For the text-containing cell, return its midpoint in [x, y] coordinate format. 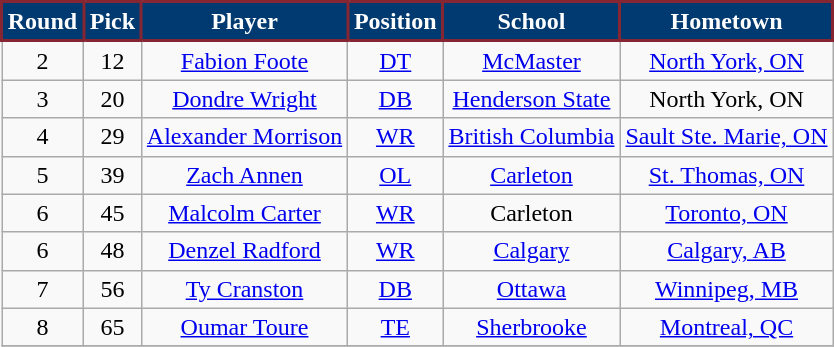
Hometown [726, 22]
48 [112, 251]
39 [112, 175]
Denzel Radford [244, 251]
Malcolm Carter [244, 213]
British Columbia [532, 137]
3 [43, 99]
Ty Cranston [244, 289]
45 [112, 213]
School [532, 22]
Toronto, ON [726, 213]
20 [112, 99]
OL [396, 175]
Fabion Foote [244, 60]
Calgary, AB [726, 251]
56 [112, 289]
2 [43, 60]
TE [396, 327]
7 [43, 289]
DT [396, 60]
29 [112, 137]
5 [43, 175]
65 [112, 327]
Oumar Toure [244, 327]
Ottawa [532, 289]
8 [43, 327]
Player [244, 22]
Zach Annen [244, 175]
Alexander Morrison [244, 137]
Dondre Wright [244, 99]
Henderson State [532, 99]
Sherbrooke [532, 327]
Montreal, QC [726, 327]
Calgary [532, 251]
St. Thomas, ON [726, 175]
Position [396, 22]
12 [112, 60]
McMaster [532, 60]
Pick [112, 22]
4 [43, 137]
Round [43, 22]
Sault Ste. Marie, ON [726, 137]
Winnipeg, MB [726, 289]
